Identify which cell holds the provided text, then report its [X, Y] central coordinate. 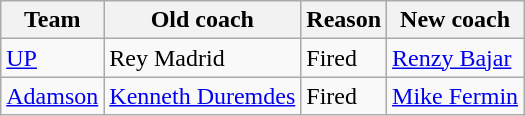
Renzy Bajar [456, 58]
Rey Madrid [202, 58]
Mike Fermin [456, 96]
Kenneth Duremdes [202, 96]
UP [52, 58]
Team [52, 20]
Reason [344, 20]
Adamson [52, 96]
New coach [456, 20]
Old coach [202, 20]
